Detect which cell encompasses the target text, then output its (x, y) center coordinate. 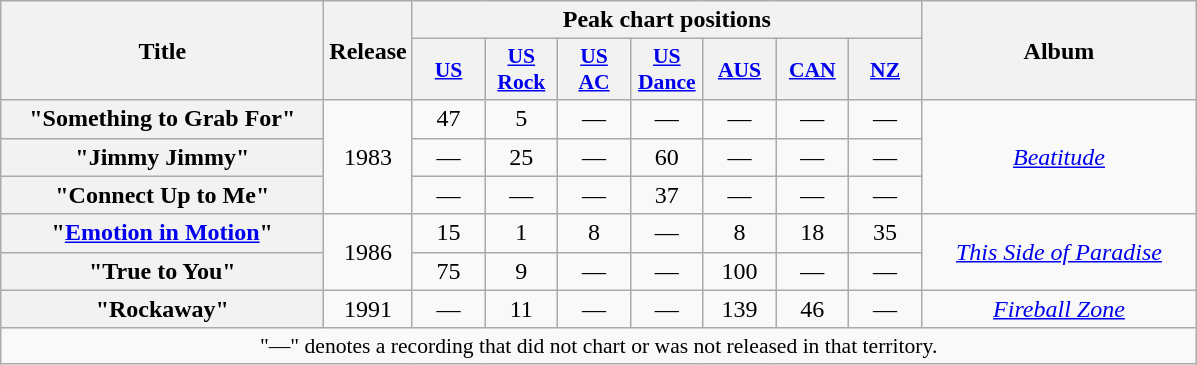
35 (886, 233)
NZ (886, 70)
9 (522, 271)
1983 (368, 157)
US Rock (522, 70)
"Something to Grab For" (162, 119)
5 (522, 119)
1986 (368, 252)
Fireball Zone (1058, 309)
"Emotion in Motion" (162, 233)
US AC (594, 70)
"Rockaway" (162, 309)
46 (812, 309)
47 (448, 119)
"—" denotes a recording that did not chart or was not released in that territory. (599, 346)
CAN (812, 70)
75 (448, 271)
"Jimmy Jimmy" (162, 157)
60 (666, 157)
139 (740, 309)
This Side of Paradise (1058, 252)
Album (1058, 50)
US (448, 70)
100 (740, 271)
Peak chart positions (666, 20)
AUS (740, 70)
US Dance (666, 70)
11 (522, 309)
1991 (368, 309)
Release (368, 50)
18 (812, 233)
"Connect Up to Me" (162, 195)
1 (522, 233)
"True to You" (162, 271)
15 (448, 233)
37 (666, 195)
Title (162, 50)
25 (522, 157)
Beatitude (1058, 157)
